Search for the cell housing the specified text and yield its [X, Y] center coordinate. 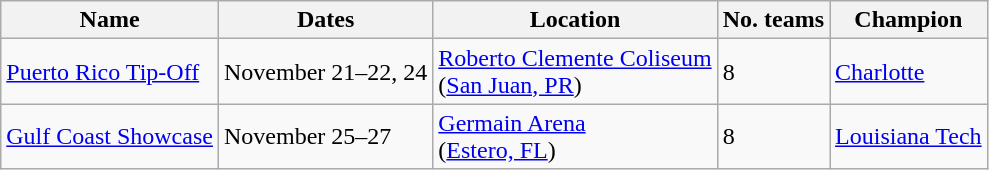
Charlotte [909, 72]
November 21–22, 24 [325, 72]
Puerto Rico Tip-Off [110, 72]
Location [575, 20]
Champion [909, 20]
November 25–27 [325, 136]
No. teams [773, 20]
Name [110, 20]
Louisiana Tech [909, 136]
Dates [325, 20]
Gulf Coast Showcase [110, 136]
Germain Arena (Estero, FL) [575, 136]
Roberto Clemente Coliseum (San Juan, PR) [575, 72]
